Scan for the cell matching the given text and deliver its [x, y] coordinate at center. 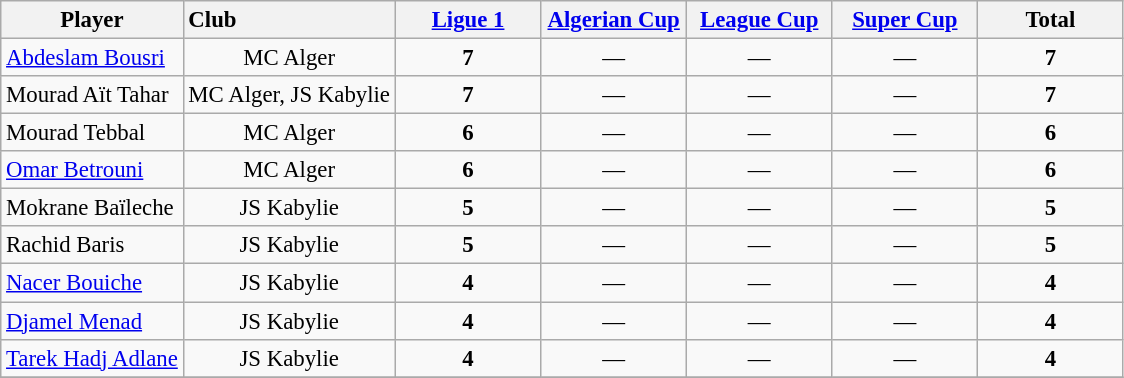
Tarek Hadj Adlane [92, 358]
Super Cup [905, 20]
Mourad Tebbal [92, 133]
Club [289, 20]
MC Alger, JS Kabylie [289, 95]
Rachid Baris [92, 245]
Nacer Bouiche [92, 283]
Omar Betrouni [92, 170]
Player [92, 20]
Total [1051, 20]
Abdeslam Bousri [92, 58]
League Cup [759, 20]
Mourad Aït Tahar [92, 95]
Mokrane Baïleche [92, 208]
Djamel Menad [92, 321]
Ligue 1 [468, 20]
Algerian Cup [614, 20]
